Return the [X, Y] coordinate for the center point of the cell that contains the specified text.  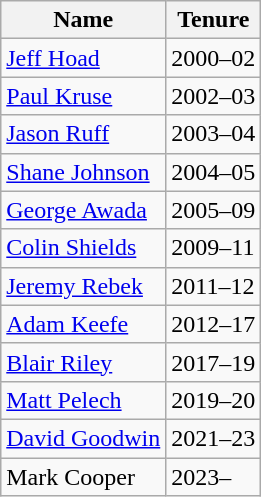
2012–17 [214, 324]
2004–05 [214, 172]
2009–11 [214, 248]
Jason Ruff [84, 134]
Mark Cooper [84, 477]
2011–12 [214, 286]
David Goodwin [84, 438]
2005–09 [214, 210]
2023– [214, 477]
2021–23 [214, 438]
2002–03 [214, 96]
Tenure [214, 20]
Jeremy Rebek [84, 286]
2000–02 [214, 58]
Paul Kruse [84, 96]
George Awada [84, 210]
Shane Johnson [84, 172]
2019–20 [214, 400]
Adam Keefe [84, 324]
Colin Shields [84, 248]
Matt Pelech [84, 400]
2003–04 [214, 134]
Jeff Hoad [84, 58]
Blair Riley [84, 362]
2017–19 [214, 362]
Name [84, 20]
